Return [x, y] of the center of cell containing provided text 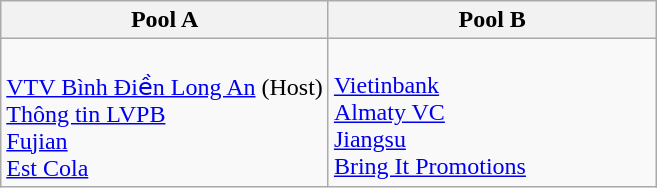
Vietinbank Almaty VC Jiangsu Bring It Promotions [492, 113]
Pool B [492, 20]
Pool A [165, 20]
VTV Bình Điền Long An (Host) Thông tin LVPB Fujian Est Cola [165, 113]
